Determine the (x, y) coordinate at the center of the cell enclosing the given text.  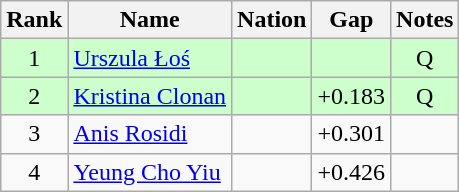
1 (34, 58)
Name (150, 20)
+0.426 (352, 172)
Nation (272, 20)
3 (34, 134)
4 (34, 172)
Urszula Łoś (150, 58)
Kristina Clonan (150, 96)
Gap (352, 20)
Rank (34, 20)
Yeung Cho Yiu (150, 172)
2 (34, 96)
+0.301 (352, 134)
Anis Rosidi (150, 134)
+0.183 (352, 96)
Notes (425, 20)
